Determine the [X, Y] coordinate at the center of the cell enclosing the given text.  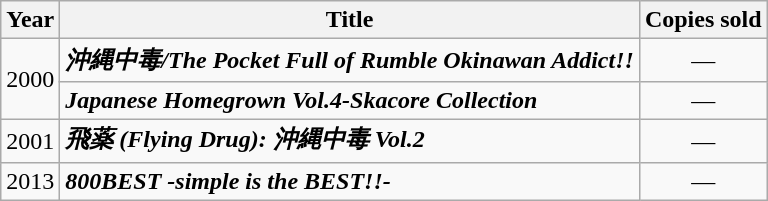
Copies sold [703, 20]
2001 [30, 140]
Japanese Homegrown Vol.4-Skacore Collection [350, 100]
2000 [30, 80]
Year [30, 20]
800BEST -simple is the BEST!!- [350, 181]
2013 [30, 181]
沖縄中毒/The Pocket Full of Rumble Okinawan Addict!! [350, 60]
飛薬 (Flying Drug): 沖縄中毒 Vol.2 [350, 140]
Title [350, 20]
